Identify which cell holds the provided text, then report its (X, Y) central coordinate. 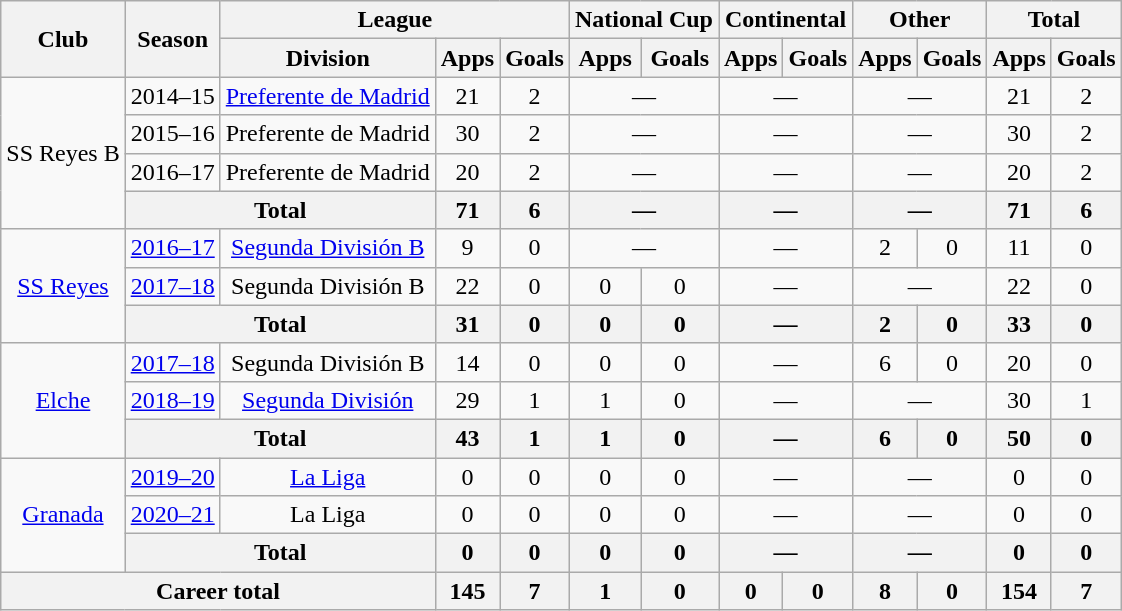
National Cup (644, 20)
SS Reyes (63, 286)
2014–15 (172, 96)
League (394, 20)
154 (1019, 591)
Elche (63, 400)
9 (467, 248)
50 (1019, 438)
11 (1019, 248)
SS Reyes B (63, 153)
Other (920, 20)
145 (467, 591)
2018–19 (172, 400)
14 (467, 362)
8 (885, 591)
2015–16 (172, 134)
2020–21 (172, 515)
Season (172, 39)
Continental (785, 20)
43 (467, 438)
Club (63, 39)
Career total (218, 591)
31 (467, 324)
2019–20 (172, 477)
Granada (63, 515)
29 (467, 400)
33 (1019, 324)
Division (328, 58)
Segunda División (328, 400)
